Determine the (x, y) coordinate at the center of the cell enclosing the given text.  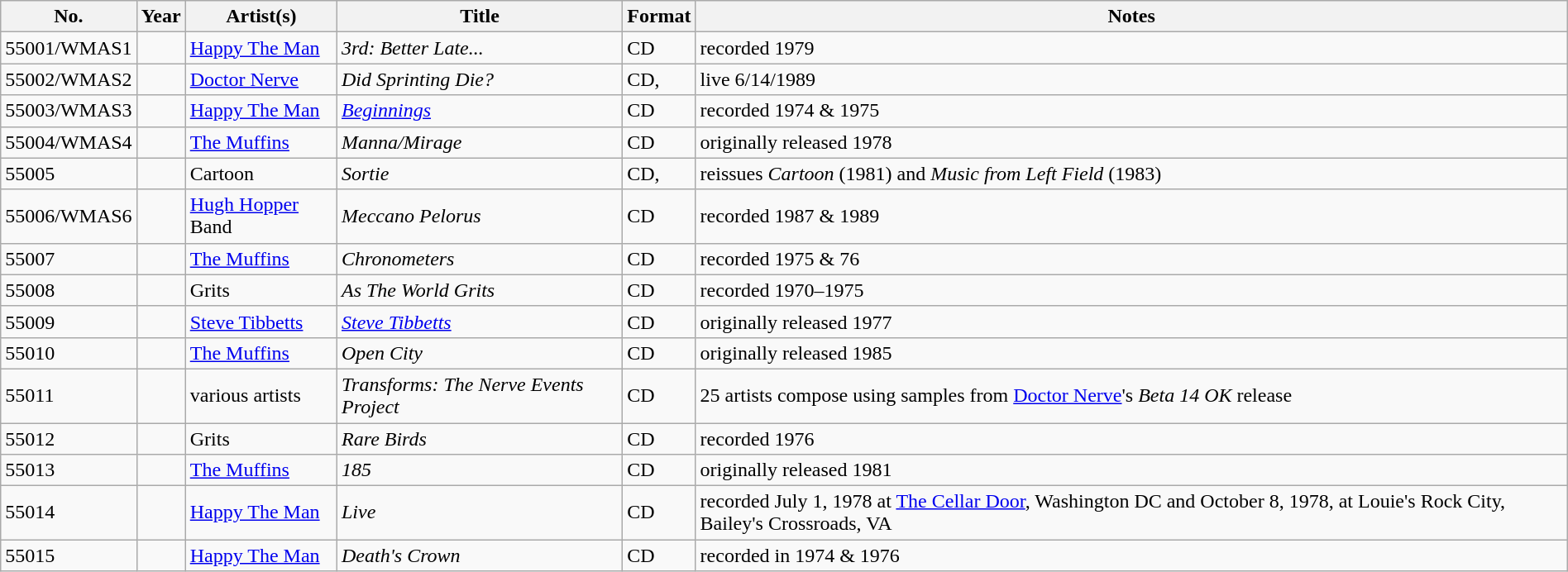
Artist(s) (261, 17)
originally released 1978 (1131, 142)
Doctor Nerve (261, 79)
recorded 1974 & 1975 (1131, 111)
55007 (69, 259)
55010 (69, 353)
Title (480, 17)
55013 (69, 470)
Chronometers (480, 259)
55002/WMAS2 (69, 79)
Notes (1131, 17)
recorded 1975 & 76 (1131, 259)
55012 (69, 439)
reissues Cartoon (1981) and Music from Left Field (1983) (1131, 174)
Death's Crown (480, 555)
recorded 1970–1975 (1131, 290)
As The World Grits (480, 290)
55001/WMAS1 (69, 48)
recorded 1976 (1131, 439)
Transforms: The Nerve Events Project (480, 395)
55005 (69, 174)
55011 (69, 395)
various artists (261, 395)
Manna/Mirage (480, 142)
185 (480, 470)
3rd: Better Late... (480, 48)
55008 (69, 290)
recorded 1979 (1131, 48)
55014 (69, 512)
25 artists compose using samples from Doctor Nerve's Beta 14 OK release (1131, 395)
Format (659, 17)
originally released 1985 (1131, 353)
live 6/14/1989 (1131, 79)
Year (160, 17)
originally released 1981 (1131, 470)
Live (480, 512)
55009 (69, 322)
No. (69, 17)
Cartoon (261, 174)
Rare Birds (480, 439)
Hugh Hopper Band (261, 217)
Open City (480, 353)
recorded in 1974 & 1976 (1131, 555)
Did Sprinting Die? (480, 79)
originally released 1977 (1131, 322)
Meccano Pelorus (480, 217)
recorded 1987 & 1989 (1131, 217)
Sortie (480, 174)
Beginnings (480, 111)
55015 (69, 555)
55004/WMAS4 (69, 142)
55003/WMAS3 (69, 111)
55006/WMAS6 (69, 217)
recorded July 1, 1978 at The Cellar Door, Washington DC and October 8, 1978, at Louie's Rock City, Bailey's Crossroads, VA (1131, 512)
